For the text-containing cell, return its midpoint in [X, Y] coordinate format. 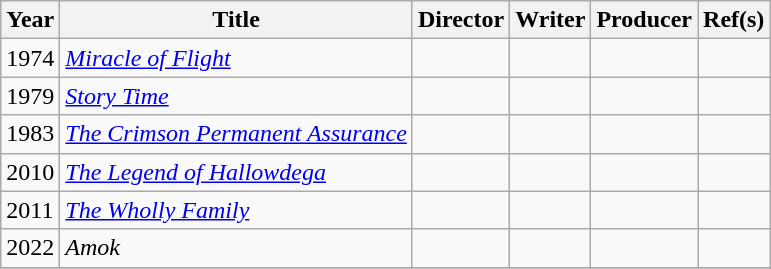
Story Time [236, 96]
Miracle of Flight [236, 58]
Ref(s) [734, 20]
Year [30, 20]
Title [236, 20]
2011 [30, 210]
The Wholly Family [236, 210]
1983 [30, 134]
2010 [30, 172]
The Crimson Permanent Assurance [236, 134]
2022 [30, 248]
1979 [30, 96]
1974 [30, 58]
The Legend of Hallowdega [236, 172]
Writer [550, 20]
Producer [644, 20]
Amok [236, 248]
Director [460, 20]
